Extract the [X, Y] coordinate from the center of the cell holding the provided text.  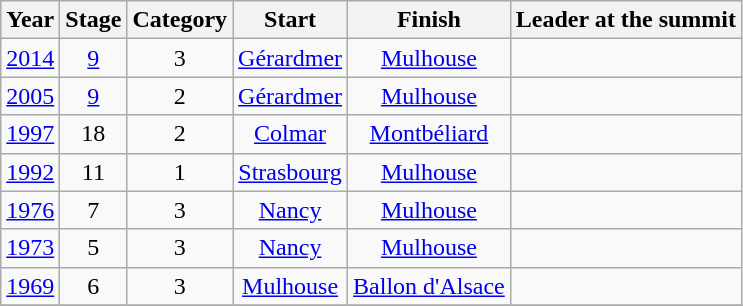
1969 [30, 286]
1 [180, 172]
Start [290, 20]
Leader at the summit [626, 20]
1992 [30, 172]
11 [94, 172]
Finish [430, 20]
7 [94, 210]
Ballon d'Alsace [430, 286]
Colmar [290, 134]
Strasbourg [290, 172]
18 [94, 134]
Year [30, 20]
Montbéliard [430, 134]
1973 [30, 248]
2005 [30, 96]
6 [94, 286]
5 [94, 248]
Category [180, 20]
Stage [94, 20]
2014 [30, 58]
1976 [30, 210]
1997 [30, 134]
